Determine the [X, Y] coordinate at the center of the cell enclosing the given text.  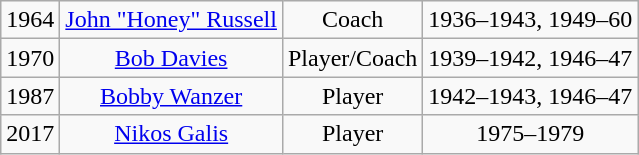
1942–1943, 1946–47 [530, 96]
1964 [30, 20]
1970 [30, 58]
2017 [30, 134]
Coach [352, 20]
1936–1943, 1949–60 [530, 20]
Nikos Galis [172, 134]
John "Honey" Russell [172, 20]
1975–1979 [530, 134]
Player/Coach [352, 58]
Bob Davies [172, 58]
Bobby Wanzer [172, 96]
1987 [30, 96]
1939–1942, 1946–47 [530, 58]
